From the cell containing the given text, extract its center point as (x, y) coordinate. 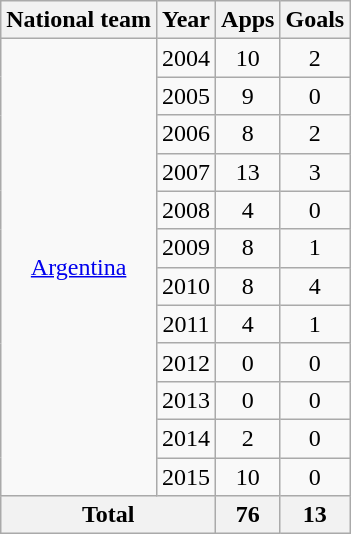
76 (248, 515)
Apps (248, 20)
2007 (186, 172)
2011 (186, 324)
Year (186, 20)
Goals (315, 20)
National team (79, 20)
3 (315, 172)
2014 (186, 438)
2010 (186, 286)
2008 (186, 210)
Total (108, 515)
2004 (186, 58)
Argentina (79, 268)
2005 (186, 96)
2015 (186, 477)
2013 (186, 400)
9 (248, 96)
2012 (186, 362)
2006 (186, 134)
2009 (186, 248)
